Extract the [x, y] coordinate from the center of the cell holding the provided text.  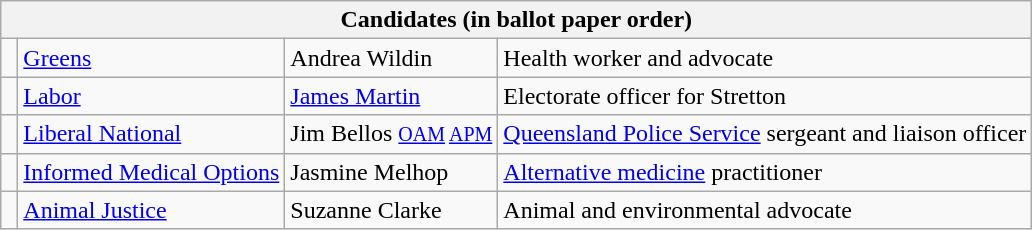
Greens [152, 58]
Electorate officer for Stretton [765, 96]
Labor [152, 96]
Animal Justice [152, 210]
Health worker and advocate [765, 58]
Informed Medical Options [152, 172]
James Martin [392, 96]
Andrea Wildin [392, 58]
Animal and environmental advocate [765, 210]
Jim Bellos OAM APM [392, 134]
Alternative medicine practitioner [765, 172]
Suzanne Clarke [392, 210]
Jasmine Melhop [392, 172]
Candidates (in ballot paper order) [516, 20]
Queensland Police Service sergeant and liaison officer [765, 134]
Liberal National [152, 134]
